Determine the (X, Y) coordinate at the center of the cell enclosing the given text.  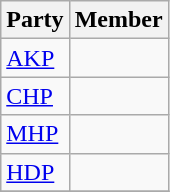
Member (118, 20)
Party (35, 20)
HDP (35, 172)
CHP (35, 96)
AKP (35, 58)
MHP (35, 134)
